Search for the cell housing the specified text and yield its (x, y) center coordinate. 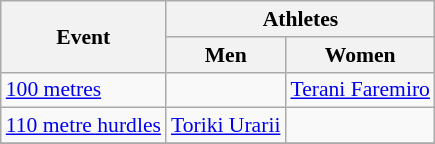
Terani Faremiro (360, 90)
Men (226, 55)
100 metres (84, 90)
Toriki Urarii (226, 126)
110 metre hurdles (84, 126)
Women (360, 55)
Event (84, 36)
Athletes (300, 19)
